Pinpoint the cell where the given text exists, returning its (X, Y) midpoint coordinate. 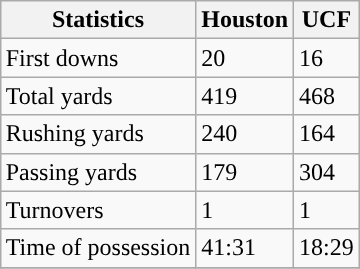
UCF (327, 20)
179 (245, 172)
16 (327, 58)
240 (245, 134)
20 (245, 58)
Time of possession (98, 248)
Rushing yards (98, 134)
304 (327, 172)
468 (327, 96)
164 (327, 134)
18:29 (327, 248)
419 (245, 96)
Turnovers (98, 210)
41:31 (245, 248)
Passing yards (98, 172)
Total yards (98, 96)
Houston (245, 20)
Statistics (98, 20)
First downs (98, 58)
